Find where the given text appears and provide that cell's center as (X, Y) coordinate. 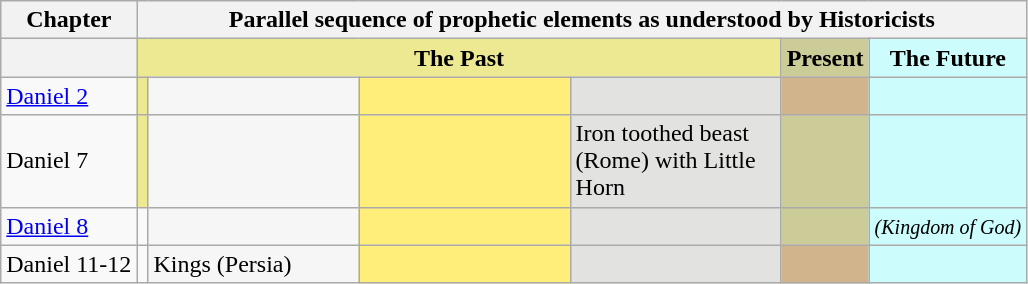
Daniel 7 (69, 161)
Parallel sequence of prophetic elements as understood by Historicists (582, 20)
Daniel 11-12 (69, 264)
The Future (948, 58)
Iron toothed beast (Rome) with Little Horn (676, 161)
Present (825, 58)
Chapter (69, 20)
Daniel 2 (69, 96)
Daniel 8 (69, 226)
(Kingdom of God) (948, 226)
The Past (459, 58)
Kings (Persia) (254, 264)
